Detect which cell encompasses the target text, then output its [x, y] center coordinate. 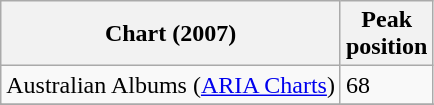
Peakposition [386, 34]
Chart (2007) [171, 34]
68 [386, 85]
Australian Albums (ARIA Charts) [171, 85]
